Search for the cell housing the specified text and yield its [x, y] center coordinate. 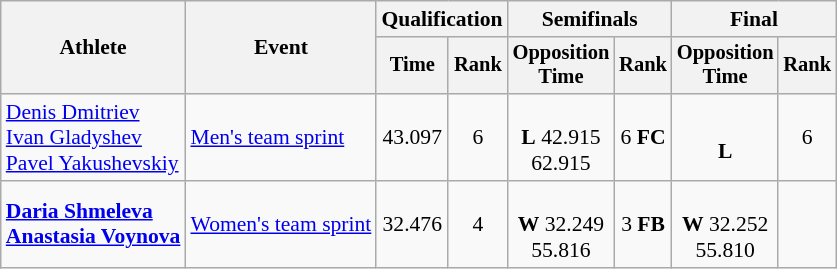
W 32.24955.816 [562, 224]
Women's team sprint [280, 224]
Athlete [94, 48]
Denis DmitrievIvan GladyshevPavel Yakushevskiy [94, 138]
Qualification [442, 19]
W 32.25255.810 [726, 224]
Men's team sprint [280, 138]
32.476 [412, 224]
Time [412, 66]
4 [478, 224]
Semifinals [590, 19]
L [726, 138]
L 42.91562.915 [562, 138]
43.097 [412, 138]
Daria ShmelevaAnastasia Voynova [94, 224]
Final [754, 19]
6 FC [643, 138]
3 FB [643, 224]
Event [280, 48]
